Return the (X, Y) coordinate for the center point of the cell that contains the specified text.  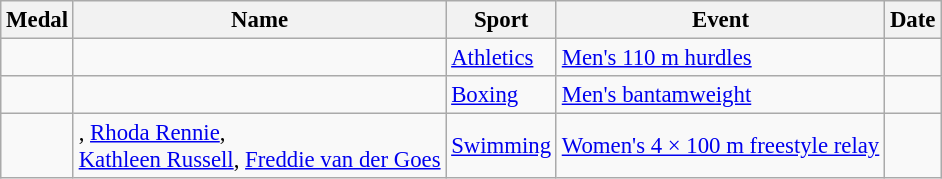
Women's 4 × 100 m freestyle relay (720, 146)
Athletics (502, 58)
Date (913, 20)
Swimming (502, 146)
Event (720, 20)
Name (259, 20)
Sport (502, 20)
, Rhoda Rennie,Kathleen Russell, Freddie van der Goes (259, 146)
Medal (38, 20)
Men's bantamweight (720, 95)
Boxing (502, 95)
Men's 110 m hurdles (720, 58)
